Return [X, Y] of the center of cell containing provided text 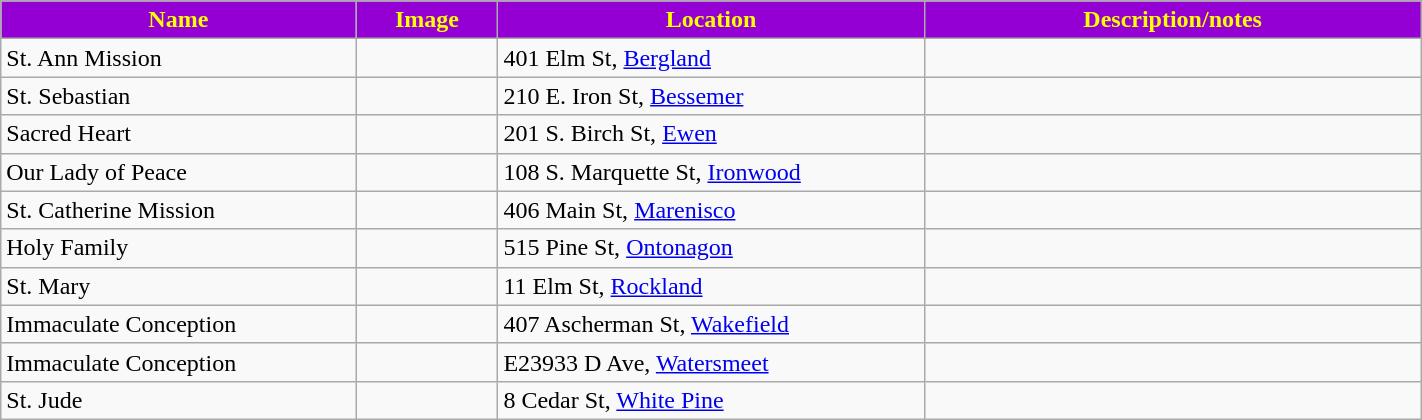
11 Elm St, Rockland [711, 286]
St. Mary [178, 286]
St. Ann Mission [178, 58]
St. Sebastian [178, 96]
406 Main St, Marenisco [711, 210]
407 Ascherman St, Wakefield [711, 324]
201 S. Birch St, Ewen [711, 134]
210 E. Iron St, Bessemer [711, 96]
St. Jude [178, 400]
St. Catherine Mission [178, 210]
8 Cedar St, White Pine [711, 400]
Holy Family [178, 248]
Name [178, 20]
E23933 D Ave, Watersmeet [711, 362]
Sacred Heart [178, 134]
401 Elm St, Bergland [711, 58]
Image [427, 20]
Location [711, 20]
108 S. Marquette St, Ironwood [711, 172]
515 Pine St, Ontonagon [711, 248]
Our Lady of Peace [178, 172]
Description/notes [1172, 20]
